Provide the (X, Y) coordinate of the cell's center where the given text is located.  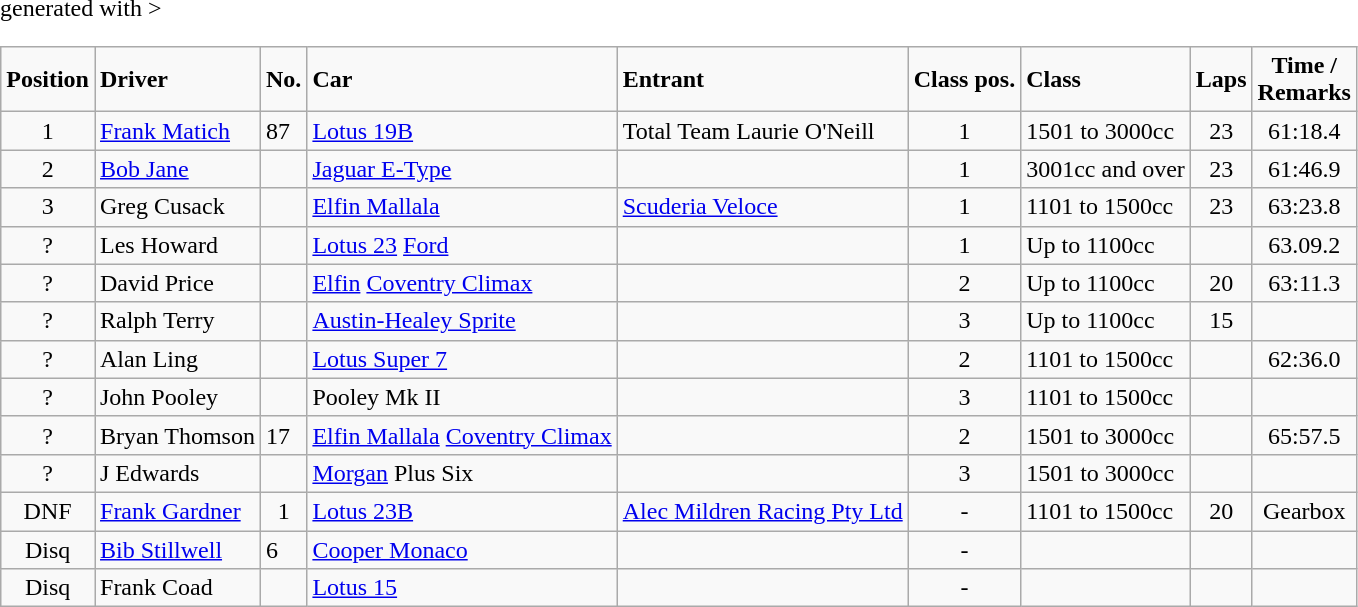
David Price (177, 283)
Class pos. (964, 80)
Austin-Healey Sprite (462, 321)
Bob Jane (177, 169)
Alan Ling (177, 359)
Lotus 19B (462, 131)
DNF (48, 511)
Lotus 15 (462, 588)
Pooley Mk II (462, 397)
Class (1106, 80)
J Edwards (177, 473)
63:11.3 (1304, 283)
3001cc and over (1106, 169)
Les Howard (177, 245)
Laps (1221, 80)
Scuderia Veloce (762, 207)
15 (1221, 321)
Total Team Laurie O'Neill (762, 131)
Position (48, 80)
Bryan Thomson (177, 435)
Greg Cusack (177, 207)
No. (283, 80)
Entrant (762, 80)
John Pooley (177, 397)
Frank Coad (177, 588)
Lotus 23 Ford (462, 245)
61:18.4 (1304, 131)
Alec Mildren Racing Pty Ltd (762, 511)
6 (283, 549)
Elfin Coventry Climax (462, 283)
Car (462, 80)
Cooper Monaco (462, 549)
Frank Matich (177, 131)
Elfin Mallala (462, 207)
Bib Stillwell (177, 549)
Time / Remarks (1304, 80)
Lotus Super 7 (462, 359)
61:46.9 (1304, 169)
63.09.2 (1304, 245)
Ralph Terry (177, 321)
87 (283, 131)
63:23.8 (1304, 207)
Driver (177, 80)
Jaguar E-Type (462, 169)
Lotus 23B (462, 511)
Morgan Plus Six (462, 473)
Elfin Mallala Coventry Climax (462, 435)
62:36.0 (1304, 359)
Frank Gardner (177, 511)
17 (283, 435)
Gearbox (1304, 511)
65:57.5 (1304, 435)
